Capture the cell that displays the provided text and extract its [X, Y] central coordinate. 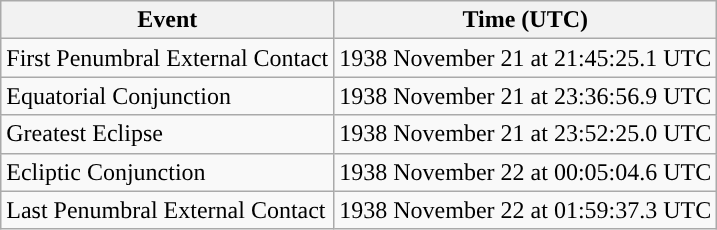
Last Penumbral External Contact [168, 210]
Time (UTC) [526, 20]
1938 November 21 at 21:45:25.1 UTC [526, 58]
1938 November 21 at 23:36:56.9 UTC [526, 96]
Event [168, 20]
1938 November 22 at 01:59:37.3 UTC [526, 210]
Greatest Eclipse [168, 134]
First Penumbral External Contact [168, 58]
Equatorial Conjunction [168, 96]
Ecliptic Conjunction [168, 172]
1938 November 21 at 23:52:25.0 UTC [526, 134]
1938 November 22 at 00:05:04.6 UTC [526, 172]
